Determine the (x, y) coordinate at the center of the cell enclosing the given text.  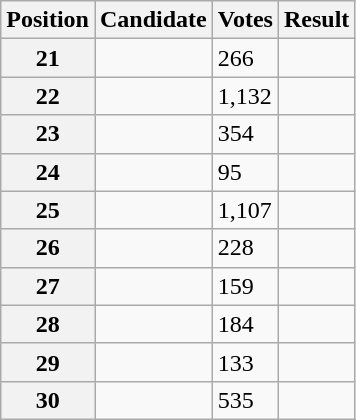
28 (48, 324)
Votes (245, 20)
24 (48, 172)
21 (48, 58)
26 (48, 248)
184 (245, 324)
159 (245, 286)
30 (48, 400)
23 (48, 134)
29 (48, 362)
354 (245, 134)
95 (245, 172)
133 (245, 362)
25 (48, 210)
22 (48, 96)
1,132 (245, 96)
Candidate (153, 20)
535 (245, 400)
228 (245, 248)
266 (245, 58)
Result (316, 20)
27 (48, 286)
Position (48, 20)
1,107 (245, 210)
